Capture the cell that displays the provided text and extract its (X, Y) central coordinate. 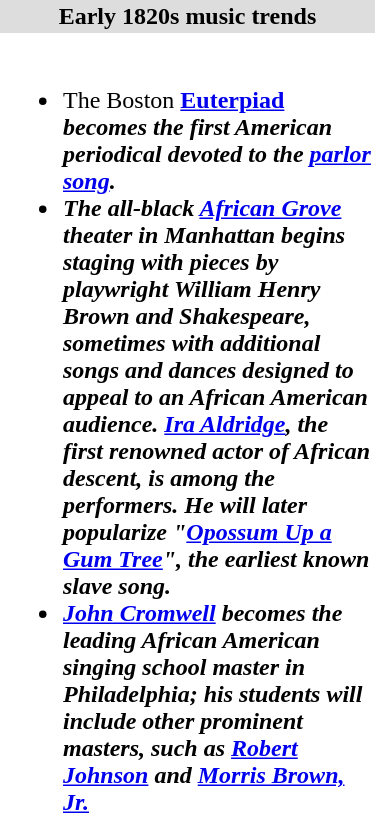
Early 1820s music trends (188, 16)
